Find where the given text appears and provide that cell's center as [x, y] coordinate. 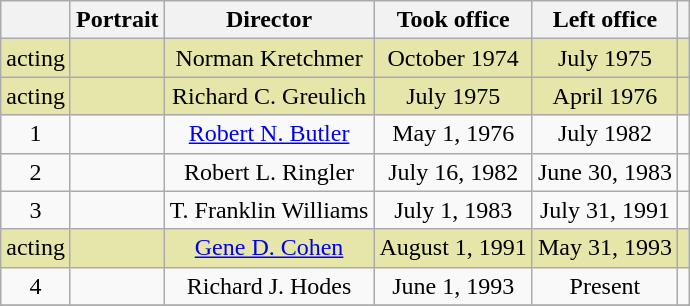
T. Franklin Williams [269, 210]
Present [604, 286]
Robert L. Ringler [269, 172]
April 1976 [604, 96]
July 1, 1983 [453, 210]
1 [36, 134]
May 1, 1976 [453, 134]
Director [269, 20]
July 16, 1982 [453, 172]
Norman Kretchmer [269, 58]
Gene D. Cohen [269, 248]
June 1, 1993 [453, 286]
Portrait [117, 20]
June 30, 1983 [604, 172]
October 1974 [453, 58]
Richard J. Hodes [269, 286]
July 31, 1991 [604, 210]
2 [36, 172]
3 [36, 210]
4 [36, 286]
May 31, 1993 [604, 248]
Took office [453, 20]
Left office [604, 20]
Robert N. Butler [269, 134]
August 1, 1991 [453, 248]
Richard C. Greulich [269, 96]
July 1982 [604, 134]
